Return [x, y] of the center of cell containing provided text 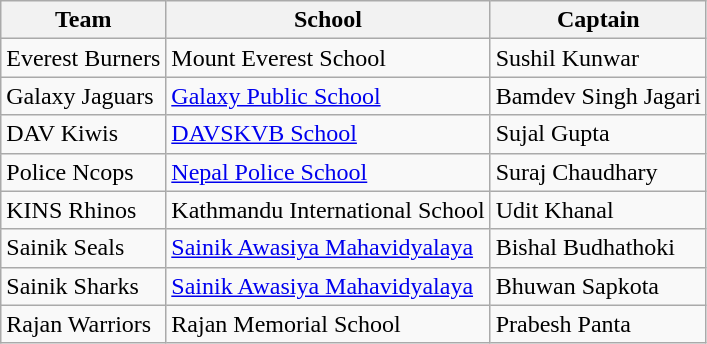
Bhuwan Sapkota [598, 286]
KINS Rhinos [84, 210]
Mount Everest School [328, 58]
Police Ncops [84, 172]
Kathmandu International School [328, 210]
School [328, 20]
Bamdev Singh Jagari [598, 96]
Bishal Budhathoki [598, 248]
Sainik Sharks [84, 286]
Nepal Police School [328, 172]
Galaxy Public School [328, 96]
DAV Kiwis [84, 134]
Sujal Gupta [598, 134]
Everest Burners [84, 58]
Rajan Warriors [84, 324]
Prabesh Panta [598, 324]
DAVSKVB School [328, 134]
Sainik Seals [84, 248]
Galaxy Jaguars [84, 96]
Udit Khanal [598, 210]
Sushil Kunwar [598, 58]
Suraj Chaudhary [598, 172]
Rajan Memorial School [328, 324]
Captain [598, 20]
Team [84, 20]
